Identify which cell holds the provided text, then report its [X, Y] central coordinate. 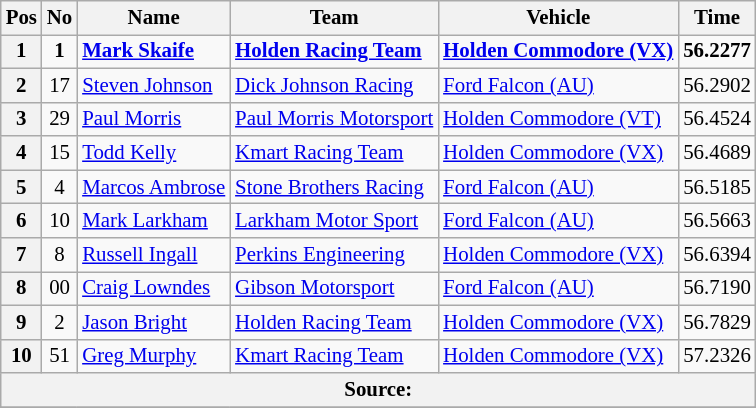
56.2277 [717, 51]
15 [60, 153]
56.2902 [717, 85]
56.4524 [717, 119]
56.7190 [717, 288]
Time [717, 18]
56.7829 [717, 322]
Marcos Ambrose [154, 187]
Russell Ingall [154, 255]
Mark Skaife [154, 51]
Paul Morris Motorsport [334, 119]
Team [334, 18]
17 [60, 85]
Larkham Motor Sport [334, 221]
Craig Lowndes [154, 288]
Source: [378, 390]
3 [22, 119]
7 [22, 255]
Vehicle [558, 18]
56.6394 [717, 255]
56.5185 [717, 187]
Name [154, 18]
5 [22, 187]
6 [22, 221]
Perkins Engineering [334, 255]
Steven Johnson [154, 85]
Gibson Motorsport [334, 288]
9 [22, 322]
51 [60, 356]
Dick Johnson Racing [334, 85]
57.2326 [717, 356]
29 [60, 119]
No [60, 18]
Greg Murphy [154, 356]
Todd Kelly [154, 153]
56.4689 [717, 153]
00 [60, 288]
Pos [22, 18]
Holden Commodore (VT) [558, 119]
Jason Bright [154, 322]
Paul Morris [154, 119]
56.5663 [717, 221]
Mark Larkham [154, 221]
Stone Brothers Racing [334, 187]
